Capture the cell that displays the provided text and extract its (X, Y) central coordinate. 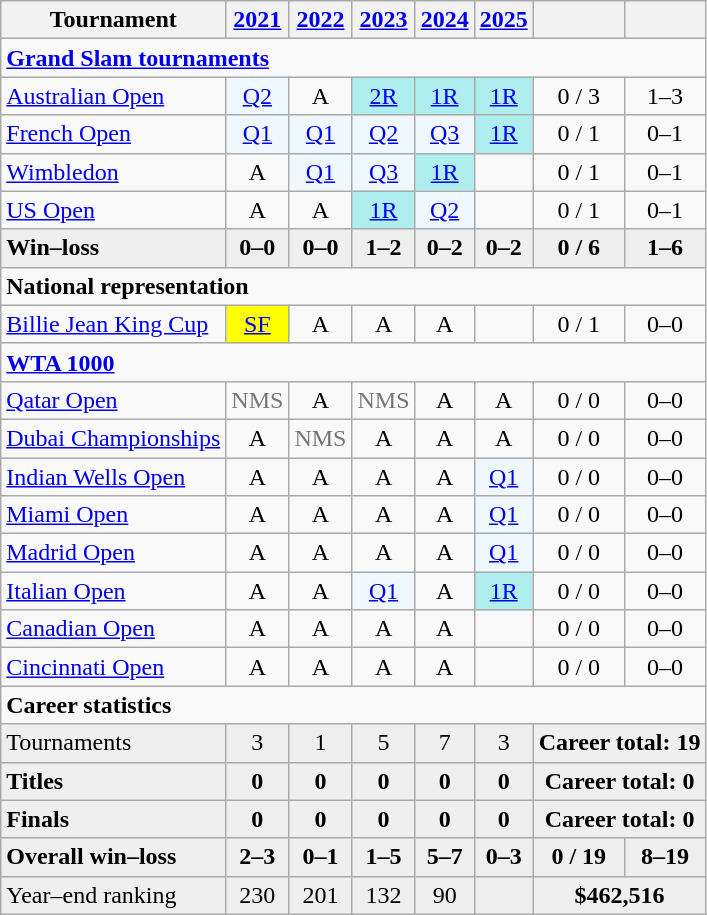
French Open (114, 134)
Australian Open (114, 96)
Billie Jean King Cup (114, 324)
1 (320, 743)
$462,516 (620, 895)
0 / 19 (578, 857)
Tournaments (114, 743)
Italian Open (114, 591)
201 (320, 895)
Canadian Open (114, 629)
Finals (114, 819)
2022 (320, 20)
Dubai Championships (114, 438)
Year–end ranking (114, 895)
SF (258, 324)
0 / 6 (578, 248)
2021 (258, 20)
Indian Wells Open (114, 477)
Qatar Open (114, 400)
1–5 (384, 857)
8–19 (665, 857)
Tournament (114, 20)
Wimbledon (114, 172)
230 (258, 895)
Career statistics (354, 705)
1–6 (665, 248)
Grand Slam tournaments (354, 58)
Career total: 19 (620, 743)
1–2 (384, 248)
0–3 (504, 857)
National representation (354, 286)
2R (384, 96)
Titles (114, 781)
5–7 (444, 857)
2025 (504, 20)
Cincinnati Open (114, 667)
132 (384, 895)
1–3 (665, 96)
5 (384, 743)
Miami Open (114, 515)
Win–loss (114, 248)
Madrid Open (114, 553)
0 / 3 (578, 96)
US Open (114, 210)
2023 (384, 20)
WTA 1000 (354, 362)
2024 (444, 20)
7 (444, 743)
90 (444, 895)
Overall win–loss (114, 857)
2–3 (258, 857)
